Provide the [X, Y] coordinate of the cell's center where the given text is located.  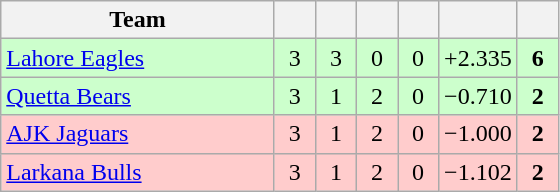
−0.710 [478, 96]
6 [538, 58]
Larkana Bulls [138, 172]
Quetta Bears [138, 96]
Team [138, 20]
Lahore Eagles [138, 58]
−1.000 [478, 134]
+2.335 [478, 58]
−1.102 [478, 172]
AJK Jaguars [138, 134]
